Output the (X, Y) coordinate of the center of the cell containing the given text.  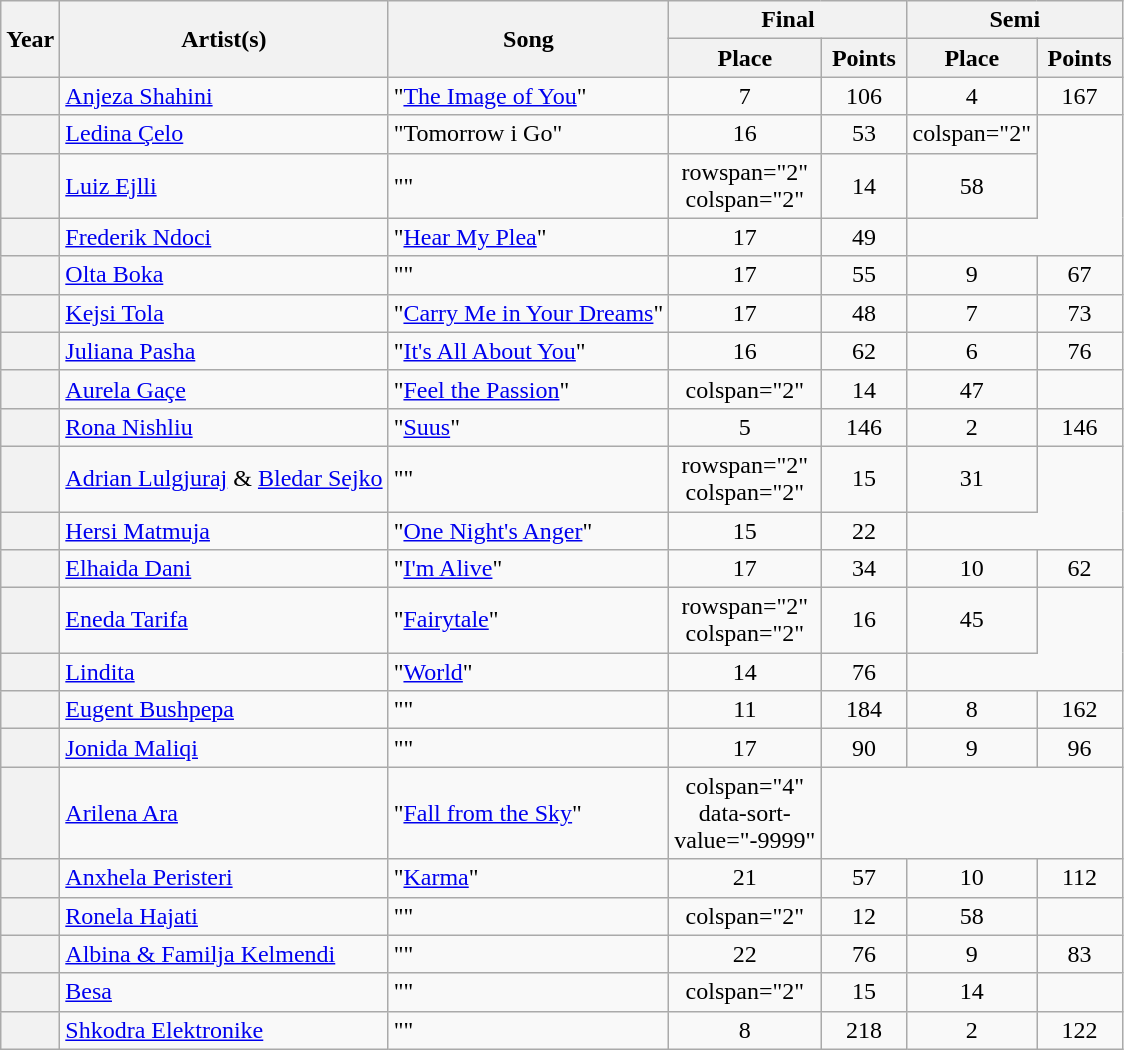
83 (1079, 954)
Year (30, 39)
55 (864, 275)
"The Image of You" (528, 96)
Hersi Matmuja (224, 531)
106 (864, 96)
Adrian Lulgjuraj & Bledar Sejko (224, 478)
57 (864, 878)
34 (864, 569)
Shkodra Elektronike (224, 1030)
53 (864, 134)
Semi (1015, 20)
"Suus" (528, 427)
"World" (528, 672)
Juliana Pasha (224, 351)
"Karma" (528, 878)
12 (864, 916)
"Tomorrow i Go" (528, 134)
96 (1079, 748)
Final (788, 20)
218 (864, 1030)
48 (864, 313)
184 (864, 710)
"Fairytale" (528, 620)
"It's All About You" (528, 351)
Besa (224, 992)
Anxhela Peristeri (224, 878)
Frederik Ndoci (224, 237)
Eugent Bushpepa (224, 710)
Aurela Gaçe (224, 389)
47 (972, 389)
"Hear My Plea" (528, 237)
5 (745, 427)
6 (972, 351)
Kejsi Tola (224, 313)
73 (1079, 313)
colspan="4" data-sort-value="-9999" (745, 813)
21 (745, 878)
Jonida Maliqi (224, 748)
"One Night's Anger" (528, 531)
167 (1079, 96)
31 (972, 478)
162 (1079, 710)
45 (972, 620)
Olta Boka (224, 275)
Lindita (224, 672)
67 (1079, 275)
Song (528, 39)
11 (745, 710)
"Carry Me in Your Dreams" (528, 313)
90 (864, 748)
112 (1079, 878)
"Feel the Passion" (528, 389)
Ledina Çelo (224, 134)
Eneda Tarifa (224, 620)
Arilena Ara (224, 813)
Luiz Ejlli (224, 186)
Albina & Familja Kelmendi (224, 954)
Rona Nishliu (224, 427)
122 (1079, 1030)
Elhaida Dani (224, 569)
"Fall from the Sky" (528, 813)
"I'm Alive" (528, 569)
Anjeza Shahini (224, 96)
Artist(s) (224, 39)
Ronela Hajati (224, 916)
4 (972, 96)
49 (864, 237)
